Output the [X, Y] coordinate of the center of the cell containing the given text.  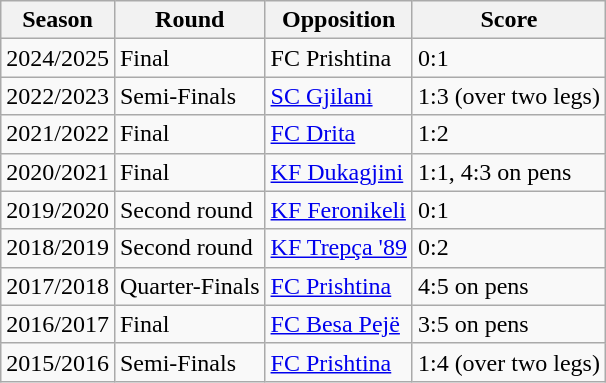
2020/2021 [58, 172]
4:5 on pens [508, 286]
2021/2022 [58, 134]
SC Gjilani [338, 96]
FC Drita [338, 134]
2024/2025 [58, 58]
KF Trepça '89 [338, 248]
2018/2019 [58, 248]
Quarter-Finals [190, 286]
2019/2020 [58, 210]
Round [190, 20]
KF Feronikeli [338, 210]
Score [508, 20]
1:1, 4:3 on pens [508, 172]
2022/2023 [58, 96]
Opposition [338, 20]
FC Besa Pejë [338, 324]
1:2 [508, 134]
1:4 (over two legs) [508, 362]
3:5 on pens [508, 324]
2016/2017 [58, 324]
1:3 (over two legs) [508, 96]
KF Dukagjini [338, 172]
0:2 [508, 248]
Season [58, 20]
2017/2018 [58, 286]
2015/2016 [58, 362]
